Extract the [X, Y] coordinate from the center of the cell holding the provided text.  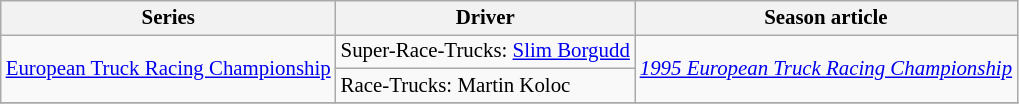
Season article [826, 18]
Super-Race-Trucks: Slim Borgudd [486, 51]
Race-Trucks: Martin Koloc [486, 85]
European Truck Racing Championship [168, 68]
Series [168, 18]
1995 European Truck Racing Championship [826, 68]
Driver [486, 18]
